Determine the [X, Y] coordinate at the center of the cell enclosing the given text.  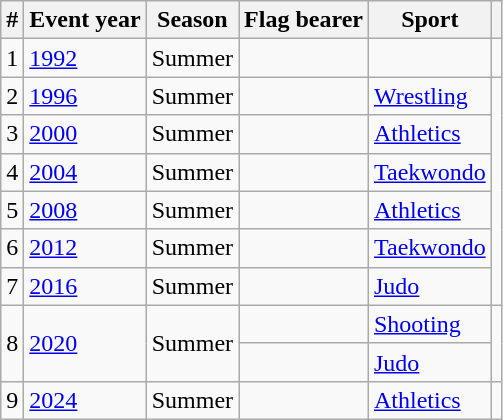
2004 [85, 172]
2016 [85, 286]
Flag bearer [304, 20]
2008 [85, 210]
1996 [85, 96]
# [12, 20]
Shooting [430, 324]
9 [12, 400]
6 [12, 248]
2000 [85, 134]
Wrestling [430, 96]
Sport [430, 20]
Event year [85, 20]
2012 [85, 248]
3 [12, 134]
7 [12, 286]
8 [12, 343]
2020 [85, 343]
1 [12, 58]
4 [12, 172]
Season [192, 20]
2 [12, 96]
2024 [85, 400]
5 [12, 210]
1992 [85, 58]
